Extract the [X, Y] coordinate from the center of the cell holding the provided text.  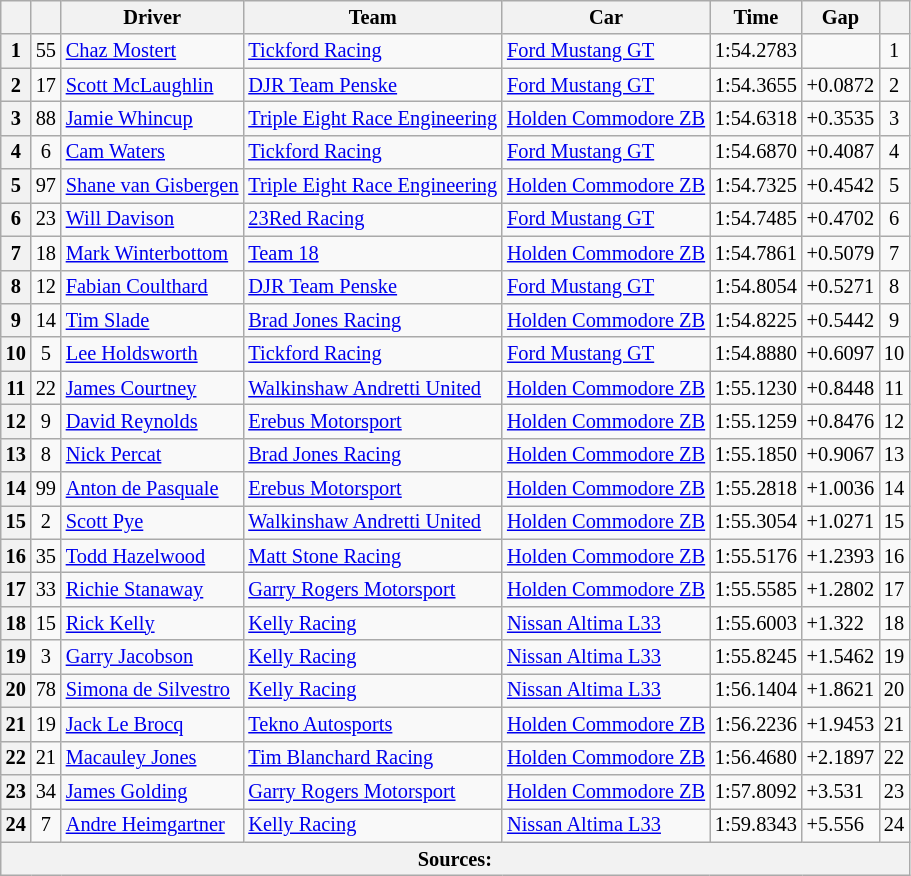
1:54.8880 [756, 354]
Anton de Pasquale [152, 489]
+1.0036 [840, 489]
+1.0271 [840, 522]
Fabian Coulthard [152, 287]
+3.531 [840, 791]
35 [46, 556]
+1.2393 [840, 556]
78 [46, 690]
1:55.1850 [756, 455]
23Red Racing [372, 219]
1:57.8092 [756, 791]
Mark Winterbottom [152, 253]
+1.2802 [840, 589]
1:54.6870 [756, 152]
Jack Le Brocq [152, 724]
+5.556 [840, 825]
David Reynolds [152, 421]
1:54.2783 [756, 51]
Team 18 [372, 253]
1:55.1230 [756, 388]
Car [606, 17]
33 [46, 589]
+0.5271 [840, 287]
James Courtney [152, 388]
1:55.2818 [756, 489]
Tekno Autosports [372, 724]
+0.4087 [840, 152]
1:54.8054 [756, 287]
1:56.4680 [756, 758]
Driver [152, 17]
1:54.6318 [756, 118]
Matt Stone Racing [372, 556]
99 [46, 489]
+0.6097 [840, 354]
Scott McLaughlin [152, 85]
+1.9453 [840, 724]
+0.0872 [840, 85]
+0.8476 [840, 421]
Rick Kelly [152, 623]
James Golding [152, 791]
Gap [840, 17]
+2.1897 [840, 758]
Garry Jacobson [152, 657]
1:54.8225 [756, 320]
Simona de Silvestro [152, 690]
Todd Hazelwood [152, 556]
Tim Blanchard Racing [372, 758]
Macauley Jones [152, 758]
Will Davison [152, 219]
1:55.3054 [756, 522]
1:55.6003 [756, 623]
+0.8448 [840, 388]
Team [372, 17]
+0.4542 [840, 186]
97 [46, 186]
+0.5442 [840, 320]
+0.3535 [840, 118]
Andre Heimgartner [152, 825]
1:54.7485 [756, 219]
1:55.5176 [756, 556]
+1.322 [840, 623]
Chaz Mostert [152, 51]
Time [756, 17]
Cam Waters [152, 152]
Sources: [455, 859]
+0.4702 [840, 219]
1:55.5585 [756, 589]
Scott Pye [152, 522]
55 [46, 51]
+1.8621 [840, 690]
+1.5462 [840, 657]
Nick Percat [152, 455]
1:55.1259 [756, 421]
1:59.8343 [756, 825]
1:54.7325 [756, 186]
1:56.1404 [756, 690]
1:55.8245 [756, 657]
Lee Holdsworth [152, 354]
88 [46, 118]
34 [46, 791]
Jamie Whincup [152, 118]
Shane van Gisbergen [152, 186]
+0.9067 [840, 455]
+0.5079 [840, 253]
Tim Slade [152, 320]
1:56.2236 [756, 724]
Richie Stanaway [152, 589]
1:54.3655 [756, 85]
1:54.7861 [756, 253]
